Determine the [x, y] coordinate at the center of the cell enclosing the given text.  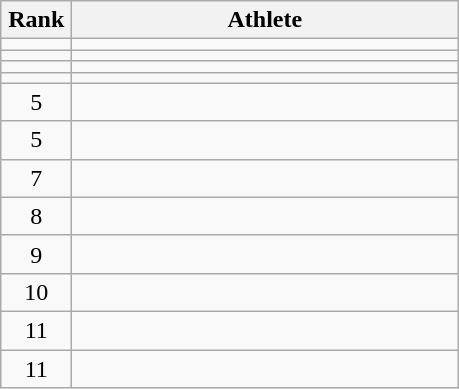
7 [36, 178]
9 [36, 254]
Rank [36, 20]
Athlete [265, 20]
10 [36, 292]
8 [36, 216]
